Identify which cell holds the provided text, then report its [X, Y] central coordinate. 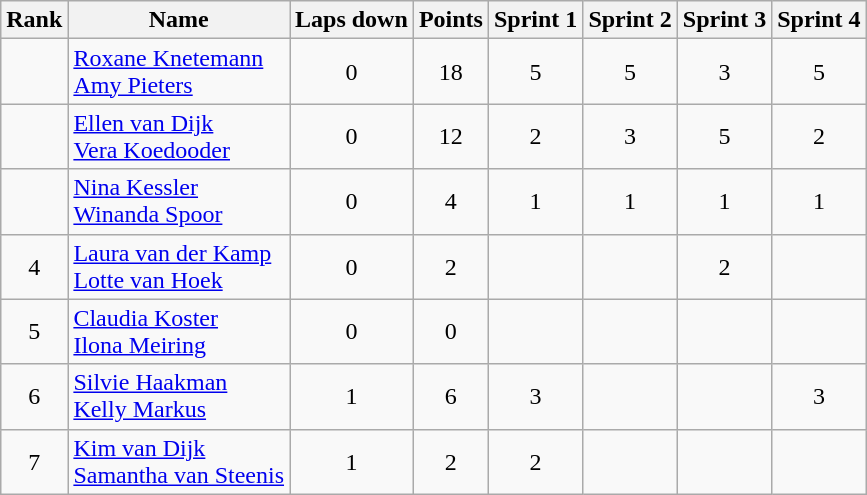
Laura van der KampLotte van Hoek [179, 266]
Laps down [352, 20]
Nina KesslerWinanda Spoor [179, 202]
Sprint 2 [630, 20]
Ellen van DijkVera Koedooder [179, 136]
Rank [34, 20]
12 [450, 136]
Kim van DijkSamantha van Steenis [179, 462]
Name [179, 20]
7 [34, 462]
Points [450, 20]
Sprint 1 [535, 20]
Roxane KnetemannAmy Pieters [179, 72]
18 [450, 72]
Claudia KosterIlona Meiring [179, 332]
Sprint 3 [724, 20]
Sprint 4 [819, 20]
Silvie HaakmanKelly Markus [179, 396]
